Provide the (x, y) coordinate of the cell's center where the given text is located.  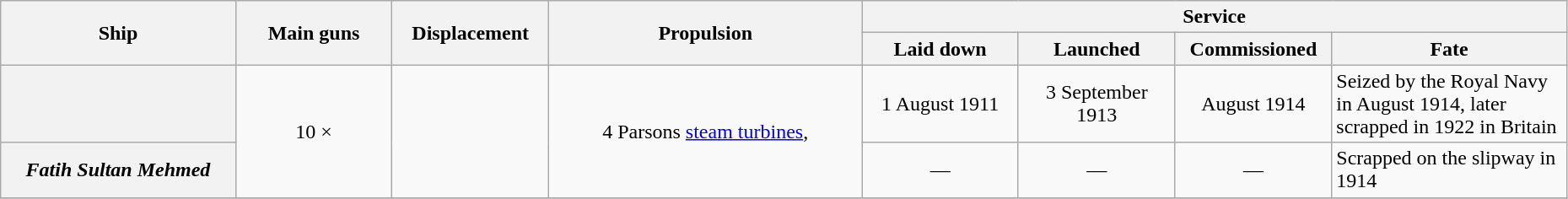
Laid down (940, 49)
1 August 1911 (940, 104)
Propulsion (705, 33)
Fate (1449, 49)
Commissioned (1253, 49)
3 September 1913 (1097, 104)
Displacement (471, 33)
Fatih Sultan Mehmed (118, 170)
August 1914 (1253, 104)
Launched (1097, 49)
Ship (118, 33)
Scrapped on the slipway in 1914 (1449, 170)
Main guns (314, 33)
Service (1215, 17)
10 × (314, 132)
4 Parsons steam turbines, (705, 132)
Seized by the Royal Navy in August 1914, later scrapped in 1922 in Britain (1449, 104)
